Detect which cell encompasses the target text, then output its [X, Y] center coordinate. 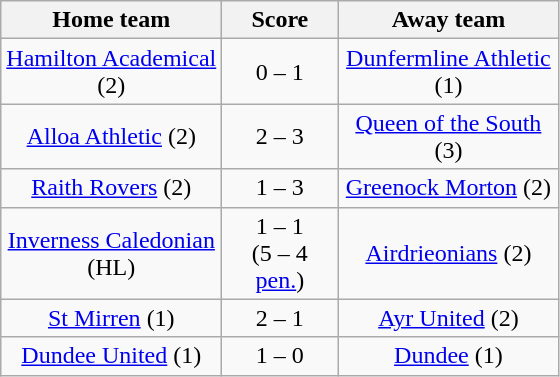
St Mirren (1) [112, 318]
1 – 3 [280, 188]
1 – 0 [280, 356]
1 – 1 (5 – 4 pen.) [280, 253]
Inverness Caledonian (HL) [112, 253]
Queen of the South (3) [448, 136]
Away team [448, 20]
Alloa Athletic (2) [112, 136]
Airdrieonians (2) [448, 253]
2 – 3 [280, 136]
Home team [112, 20]
2 – 1 [280, 318]
Dundee United (1) [112, 356]
Dundee (1) [448, 356]
Score [280, 20]
Dunfermline Athletic (1) [448, 72]
Greenock Morton (2) [448, 188]
Raith Rovers (2) [112, 188]
Hamilton Academical (2) [112, 72]
Ayr United (2) [448, 318]
0 – 1 [280, 72]
